Determine the (x, y) coordinate at the center of the cell enclosing the given text.  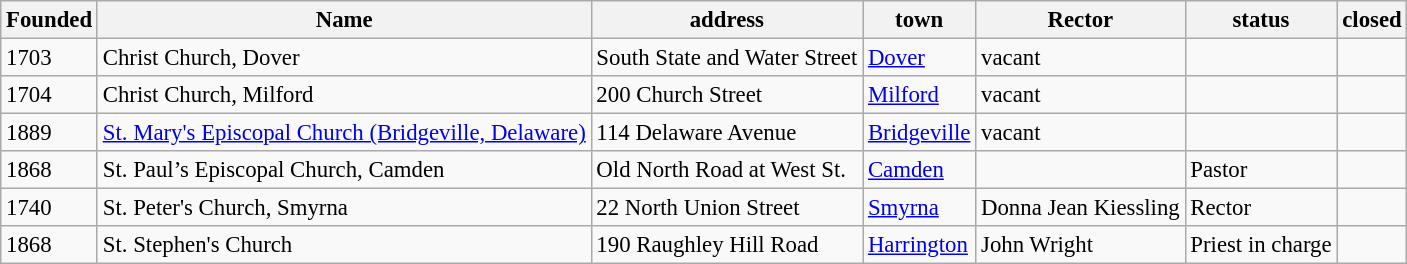
John Wright (1080, 245)
closed (1372, 20)
1704 (50, 95)
St. Peter's Church, Smyrna (344, 208)
190 Raughley Hill Road (727, 245)
22 North Union Street (727, 208)
Dover (920, 58)
Christ Church, Dover (344, 58)
Founded (50, 20)
Priest in charge (1261, 245)
address (727, 20)
South State and Water Street (727, 58)
status (1261, 20)
Christ Church, Milford (344, 95)
Donna Jean Kiessling (1080, 208)
Pastor (1261, 170)
Smyrna (920, 208)
Bridgeville (920, 133)
St. Stephen's Church (344, 245)
town (920, 20)
Old North Road at West St. (727, 170)
114 Delaware Avenue (727, 133)
Camden (920, 170)
1703 (50, 58)
St. Mary's Episcopal Church (Bridgeville, Delaware) (344, 133)
200 Church Street (727, 95)
Name (344, 20)
Milford (920, 95)
1889 (50, 133)
1740 (50, 208)
Harrington (920, 245)
St. Paul’s Episcopal Church, Camden (344, 170)
